Locate the cell with the specified text and output its [x, y] center coordinate. 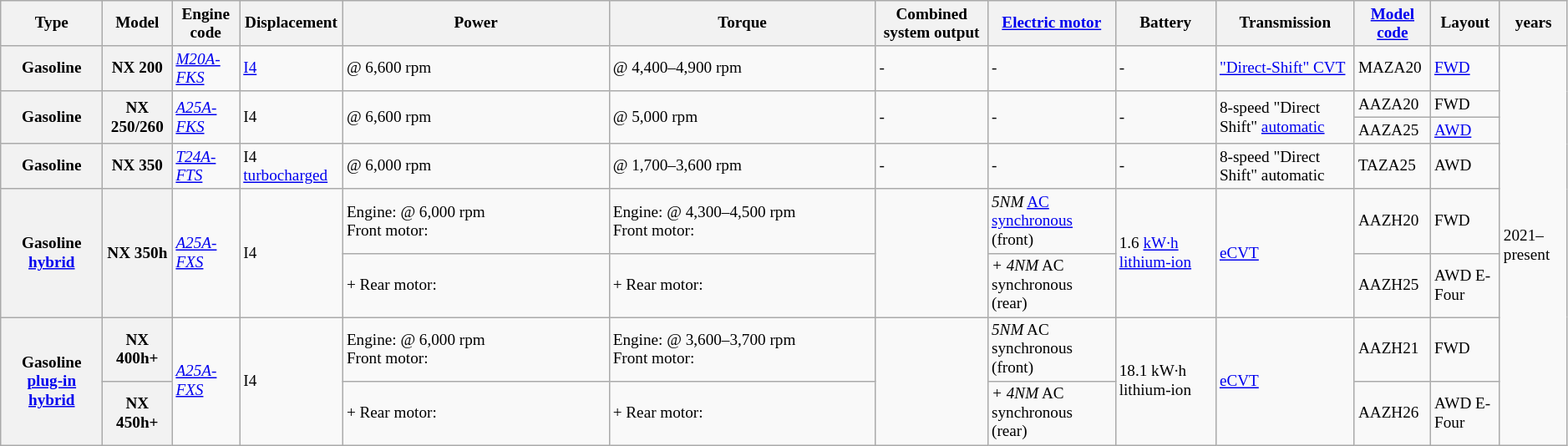
T24A-FTS [206, 166]
2021–present [1534, 246]
AAZA20 [1392, 104]
1.6 kW·h lithium-ion [1165, 252]
NX 450h+ [137, 413]
NX 400h+ [137, 349]
Model code [1392, 23]
Layout [1465, 23]
AAZH20 [1392, 220]
I4 turbocharged [292, 166]
@ 1,700–3,600 rpm [742, 166]
years [1534, 23]
Engine: @ 4,300–4,500 rpmFront motor: [742, 220]
Electric motor [1051, 23]
Model [137, 23]
Power [476, 23]
Torque [742, 23]
A25A-FKS [206, 117]
Gasoline hybrid [52, 252]
Engine code [206, 23]
Combined system output [932, 23]
M20A-FKS [206, 68]
@ 6,000 rpm [476, 166]
AAZA25 [1392, 130]
NX 250/260 [137, 117]
TAZA25 [1392, 166]
Battery [1165, 23]
AAZH26 [1392, 413]
Gasoline plug-in hybrid [52, 381]
Transmission [1285, 23]
NX 200 [137, 68]
18.1 kW·h lithium-ion [1165, 381]
Type [52, 23]
"Direct-Shift" CVT [1285, 68]
NX 350h [137, 252]
Displacement [292, 23]
AAZH25 [1392, 286]
@ 4,400–4,900 rpm [742, 68]
Engine: @ 3,600–3,700 rpmFront motor: [742, 349]
NX 350 [137, 166]
@ 5,000 rpm [742, 117]
MAZA20 [1392, 68]
AAZH21 [1392, 349]
